Output the (X, Y) coordinate of the center of the cell containing the given text.  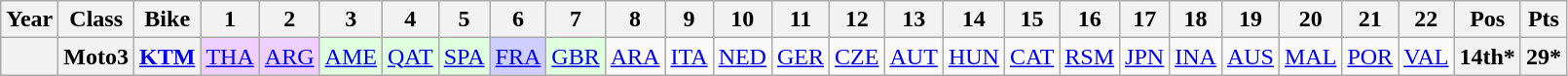
POR (1370, 57)
5 (464, 19)
17 (1145, 19)
FRA (518, 57)
21 (1370, 19)
Moto3 (96, 57)
4 (410, 19)
20 (1310, 19)
SPA (464, 57)
18 (1196, 19)
KTM (168, 57)
INA (1196, 57)
GBR (576, 57)
AUT (914, 57)
Pos (1487, 19)
VAL (1426, 57)
NED (742, 57)
Year (29, 19)
7 (576, 19)
QAT (410, 57)
ITA (690, 57)
10 (742, 19)
MAL (1310, 57)
1 (230, 19)
14 (974, 19)
Pts (1543, 19)
11 (801, 19)
CAT (1031, 57)
19 (1251, 19)
12 (857, 19)
ARA (635, 57)
15 (1031, 19)
THA (230, 57)
9 (690, 19)
14th* (1487, 57)
HUN (974, 57)
GER (801, 57)
RSM (1090, 57)
AME (351, 57)
6 (518, 19)
16 (1090, 19)
Class (96, 19)
2 (289, 19)
JPN (1145, 57)
22 (1426, 19)
3 (351, 19)
CZE (857, 57)
AUS (1251, 57)
29* (1543, 57)
Bike (168, 19)
13 (914, 19)
8 (635, 19)
ARG (289, 57)
